Return the (X, Y) coordinate for the center point of the cell that contains the specified text.  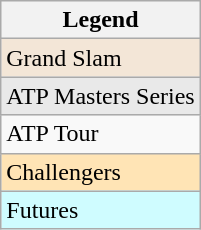
Grand Slam (101, 58)
ATP Masters Series (101, 96)
Futures (101, 210)
Challengers (101, 172)
Legend (101, 20)
ATP Tour (101, 134)
